Detect which cell encompasses the target text, then output its [X, Y] center coordinate. 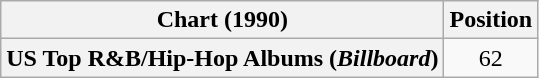
US Top R&B/Hip-Hop Albums (Billboard) [222, 58]
62 [491, 58]
Chart (1990) [222, 20]
Position [491, 20]
